Output the (X, Y) coordinate of the center of the cell containing the given text.  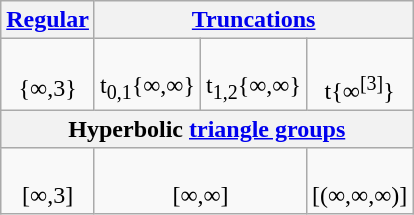
[(∞,∞,∞)] (359, 180)
t1,2{∞,∞} (253, 75)
t{∞[3]} (359, 75)
[∞,3] (48, 180)
Regular (48, 20)
{∞,3} (48, 75)
t0,1{∞,∞} (147, 75)
[∞,∞] (200, 180)
Hyperbolic triangle groups (207, 129)
Truncations (253, 20)
